Scan for the cell matching the given text and deliver its [x, y] coordinate at center. 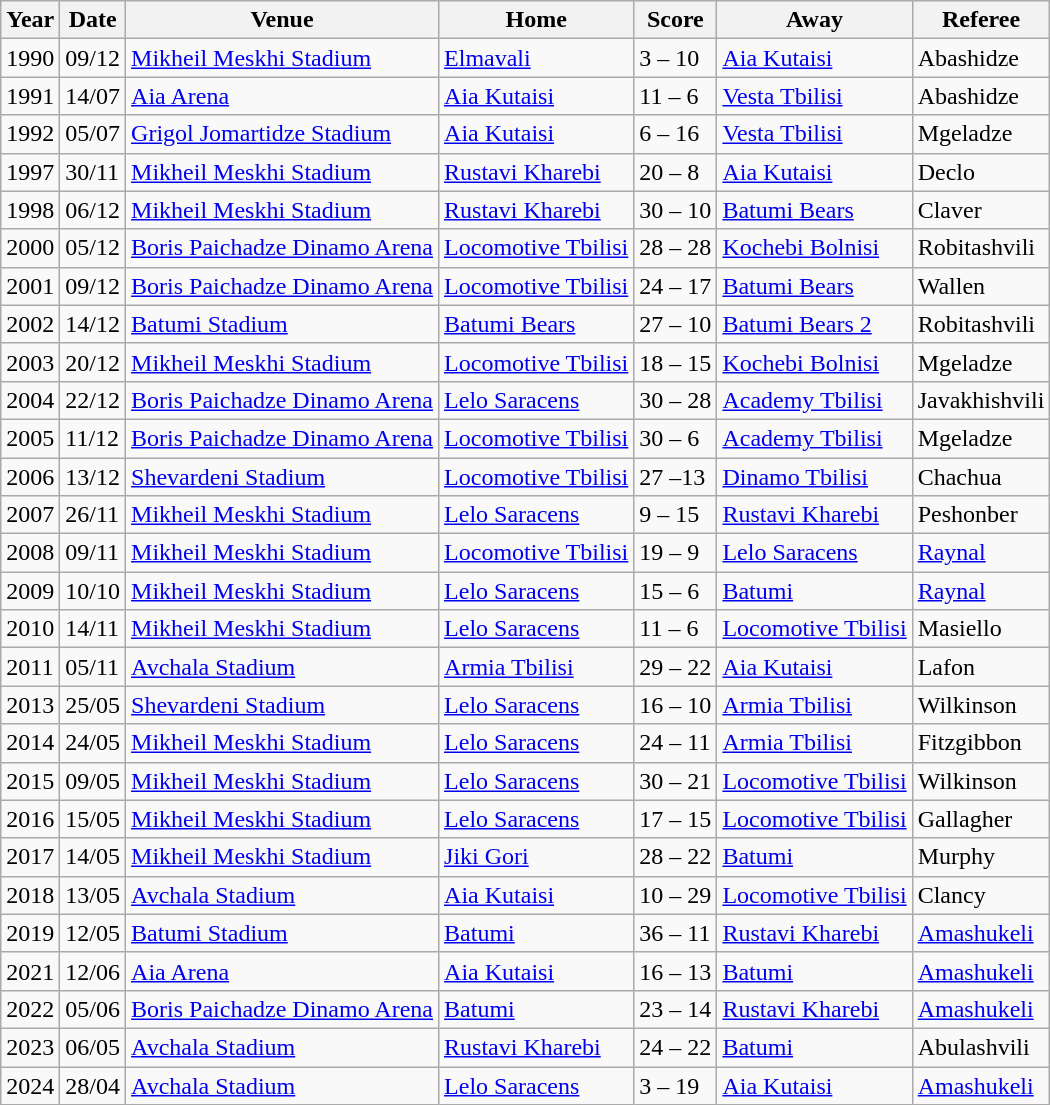
2019 [30, 933]
10 – 29 [676, 895]
2004 [30, 400]
36 – 11 [676, 933]
2022 [30, 1009]
1990 [30, 58]
Grigol Jomartidze Stadium [282, 134]
20/12 [93, 362]
12/05 [93, 933]
Home [536, 20]
20 – 8 [676, 172]
24/05 [93, 743]
Abulashvili [981, 1047]
14/07 [93, 96]
28 – 28 [676, 248]
Referee [981, 20]
24 – 17 [676, 286]
2005 [30, 438]
05/06 [93, 1009]
1997 [30, 172]
Elmavali [536, 58]
29 – 22 [676, 667]
2017 [30, 857]
27 –13 [676, 477]
Fitzgibbon [981, 743]
2021 [30, 971]
23 – 14 [676, 1009]
15 – 6 [676, 591]
2015 [30, 781]
24 – 11 [676, 743]
Batumi Bears 2 [814, 324]
12/06 [93, 971]
15/05 [93, 819]
Wallen [981, 286]
Masiello [981, 629]
2008 [30, 553]
Score [676, 20]
13/05 [93, 895]
2009 [30, 591]
05/07 [93, 134]
30 – 28 [676, 400]
16 – 10 [676, 705]
6 – 16 [676, 134]
05/11 [93, 667]
3 – 10 [676, 58]
06/05 [93, 1047]
30 – 6 [676, 438]
14/11 [93, 629]
09/11 [93, 553]
Peshonber [981, 515]
25/05 [93, 705]
1998 [30, 210]
2018 [30, 895]
13/12 [93, 477]
2011 [30, 667]
28/04 [93, 1085]
Murphy [981, 857]
2001 [30, 286]
2023 [30, 1047]
3 – 19 [676, 1085]
17 – 15 [676, 819]
2002 [30, 324]
11/12 [93, 438]
24 – 22 [676, 1047]
18 – 15 [676, 362]
1991 [30, 96]
2000 [30, 248]
1992 [30, 134]
2010 [30, 629]
2007 [30, 515]
30 – 10 [676, 210]
10/10 [93, 591]
22/12 [93, 400]
Claver [981, 210]
06/12 [93, 210]
Date [93, 20]
Venue [282, 20]
30/11 [93, 172]
2016 [30, 819]
2014 [30, 743]
Gallagher [981, 819]
Chachua [981, 477]
9 – 15 [676, 515]
28 – 22 [676, 857]
26/11 [93, 515]
Javakhishvili [981, 400]
2024 [30, 1085]
2006 [30, 477]
Clancy [981, 895]
Lafon [981, 667]
27 – 10 [676, 324]
Away [814, 20]
16 – 13 [676, 971]
Jiki Gori [536, 857]
19 – 9 [676, 553]
05/12 [93, 248]
Dinamo Tbilisi [814, 477]
09/05 [93, 781]
2013 [30, 705]
Year [30, 20]
14/12 [93, 324]
Declo [981, 172]
30 – 21 [676, 781]
2003 [30, 362]
14/05 [93, 857]
